Return (x, y) of the center of cell containing provided text 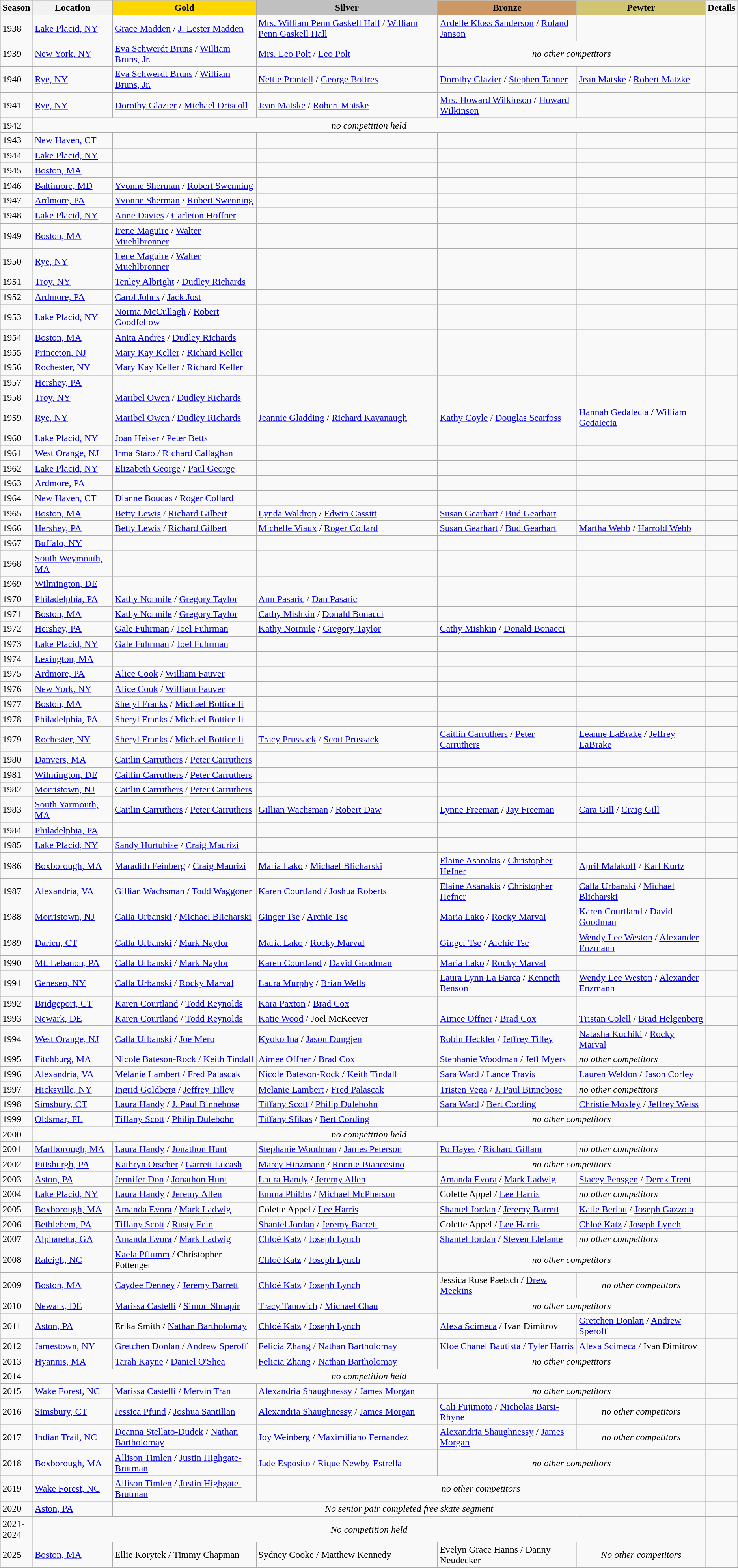
1987 (17, 891)
Cali Fujimoto / Nicholas Barsi-Rhyne (507, 1411)
Joy Weinberg / Maximiliano Fernandez (347, 1437)
1995 (17, 1059)
Details (721, 8)
Lauren Weldon / Jason Corley (641, 1074)
Jean Matske / Robert Matzke (641, 80)
Darien, CT (73, 942)
Tracy Tanovich / Michael Chau (347, 1305)
Baltimore, MD (73, 185)
1961 (17, 453)
1957 (17, 382)
Hannah Gedalecia / William Gedalecia (641, 418)
1986 (17, 866)
1958 (17, 397)
Kathy Coyle / Douglas Searfoss (507, 418)
Danvers, MA (73, 759)
Katie Wood / Joel McKeever (347, 1018)
Irma Staro / Richard Callaghan (184, 453)
1952 (17, 297)
Hicksville, NY (73, 1089)
1944 (17, 155)
1980 (17, 759)
Tracy Prussack / Scott Prussack (347, 739)
Ellie Korytek / Timmy Chapman (184, 1555)
Maradith Feinberg / Craig Maurizi (184, 866)
Gold (184, 8)
2012 (17, 1346)
Indian Trail, NC (73, 1437)
1945 (17, 170)
Jade Esposito / Rique Newby-Estrella (347, 1463)
2001 (17, 1149)
Tarah Kayne / Daniel O'Shea (184, 1361)
Martha Webb / Harrold Webb (641, 528)
Dianne Boucas / Roger Collard (184, 498)
Katie Beriau / Joseph Gazzola (641, 1209)
Bridgeport, CT (73, 1003)
Shantel Jordan / Steven Elefante (507, 1239)
2003 (17, 1179)
2013 (17, 1361)
1960 (17, 438)
Pittsburgh, PA (73, 1164)
2002 (17, 1164)
1967 (17, 543)
1965 (17, 513)
1977 (17, 704)
Marcy Hinzmann / Ronnie Biancosino (347, 1164)
2014 (17, 1376)
Fitchburg, MA (73, 1059)
1970 (17, 599)
Kathryn Orscher / Garrett Lucash (184, 1164)
1941 (17, 105)
1983 (17, 810)
Jamestown, NY (73, 1346)
1938 (17, 28)
1991 (17, 983)
No senior pair completed free skate segment (409, 1509)
Christie Moxley / Jeffrey Weiss (641, 1104)
2008 (17, 1259)
Erika Smith / Nathan Bartholomay (184, 1326)
1999 (17, 1119)
Ardelle Kloss Sanderson / Roland Janson (507, 28)
Kloe Chanel Bautista / Tyler Harris (507, 1346)
Laura Handy / J. Paul Binnebose (184, 1104)
2004 (17, 1194)
Marlborough, MA (73, 1149)
Lynne Freeman / Jay Freeman (507, 810)
Hyannis, MA (73, 1361)
1953 (17, 317)
Lynda Waldrop / Edwin Cassitt (347, 513)
2020 (17, 1509)
2025 (17, 1555)
Ann Pasaric / Dan Pasaric (347, 599)
Calla Urbanski / Joe Mero (184, 1038)
1968 (17, 564)
Dorothy Glazier / Michael Driscoll (184, 105)
Mrs. Howard Wilkinson / Howard Wilkinson (507, 105)
1990 (17, 963)
1963 (17, 483)
1978 (17, 719)
Jessica Pfund / Joshua Santillan (184, 1411)
2005 (17, 1209)
Silver (347, 8)
1948 (17, 215)
Jessica Rose Paetsch / Drew Meekins (507, 1285)
Kaela Pflumm / Christopher Pottenger (184, 1259)
1984 (17, 830)
2000 (17, 1134)
1992 (17, 1003)
2017 (17, 1437)
Mt. Lebanon, PA (73, 963)
2018 (17, 1463)
No competition held (369, 1529)
Deanna Stellato-Dudek / Nathan Bartholomay (184, 1437)
South Yarmouth, MA (73, 810)
Geneseo, NY (73, 983)
1949 (17, 236)
Kara Paxton / Brad Cox (347, 1003)
Princeton, NJ (73, 352)
Caydee Denney / Jeremy Barrett (184, 1285)
Gillian Wachsman / Todd Waggoner (184, 891)
Natasha Kuchiki / Rocky Marval (641, 1038)
2021-2024 (17, 1529)
Karen Courtland / Joshua Roberts (347, 891)
2010 (17, 1305)
Pewter (641, 8)
1994 (17, 1038)
April Malakoff / Karl Kurtz (641, 866)
Lexington, MA (73, 659)
2016 (17, 1411)
1943 (17, 140)
Evelyn Grace Hanns / Danny Neudecker (507, 1555)
1976 (17, 689)
1988 (17, 917)
Laura Handy / Jonathon Hunt (184, 1149)
Kyoko Ina / Jason Dungjen (347, 1038)
1981 (17, 775)
Gillian Wachsman / Robert Daw (347, 810)
1950 (17, 262)
Bronze (507, 8)
1973 (17, 644)
Carol Johns / Jack Jost (184, 297)
Norma McCullagh / Robert Goodfellow (184, 317)
2015 (17, 1391)
Sydney Cooke / Matthew Kennedy (347, 1555)
Season (17, 8)
1972 (17, 629)
Jennifer Don / Jonathon Hunt (184, 1179)
Ingrid Goldberg / Jeffrey Tilley (184, 1089)
Mrs. William Penn Gaskell Hall / William Penn Gaskell Hall (347, 28)
Alpharetta, GA (73, 1239)
Jean Matske / Robert Matske (347, 105)
Jeannie Gladding / Richard Kavanaugh (347, 418)
1951 (17, 282)
1985 (17, 845)
Emma Phibbs / Michael McPherson (347, 1194)
1997 (17, 1089)
1940 (17, 80)
1956 (17, 367)
Oldsmar, FL (73, 1119)
2009 (17, 1285)
Laura Murphy / Brian Wells (347, 983)
Marissa Castelli / Mervin Tran (184, 1391)
Marissa Castelli / Simon Shnapir (184, 1305)
1964 (17, 498)
Anita Andres / Dudley Richards (184, 337)
2007 (17, 1239)
Robin Heckler / Jeffrey Tilley (507, 1038)
Grace Madden / J. Lester Madden (184, 28)
1954 (17, 337)
1959 (17, 418)
1993 (17, 1018)
Dorothy Glazier / Stephen Tanner (507, 80)
Raleigh, NC (73, 1259)
1974 (17, 659)
1971 (17, 614)
Location (73, 8)
Maria Lako / Michael Blicharski (347, 866)
1946 (17, 185)
Michelle Viaux / Roger Collard (347, 528)
Tiffany Scott / Rusty Fein (184, 1224)
Joan Heiser / Peter Betts (184, 438)
Tristan Colell / Brad Helgenberg (641, 1018)
2011 (17, 1326)
Anne Davies / Carleton Hoffner (184, 215)
Leanne LaBrake / Jeffrey LaBrake (641, 739)
Mrs. Leo Polt / Leo Polt (347, 54)
1939 (17, 54)
Stephanie Woodman / James Peterson (347, 1149)
Sara Ward / Bert Cording (507, 1104)
Tiffany Sfikas / Bert Cording (347, 1119)
Nettie Prantell / George Boltres (347, 80)
Laura Lynn La Barca / Kenneth Benson (507, 983)
South Weymouth, MA (73, 564)
1975 (17, 674)
Elizabeth George / Paul George (184, 468)
1966 (17, 528)
Tenley Albright / Dudley Richards (184, 282)
No other competitors (641, 1555)
Stephanie Woodman / Jeff Myers (507, 1059)
Sandy Hurtubise / Craig Maurizi (184, 845)
Bethlehem, PA (73, 1224)
1982 (17, 790)
2019 (17, 1489)
Buffalo, NY (73, 543)
1996 (17, 1074)
Tristen Vega / J. Paul Binnebose (507, 1089)
Stacey Pensgen / Derek Trent (641, 1179)
1989 (17, 942)
Po Hayes / Richard Gillam (507, 1149)
1942 (17, 125)
1969 (17, 584)
Sara Ward / Lance Travis (507, 1074)
Calla Urbanski / Rocky Marval (184, 983)
1947 (17, 200)
1962 (17, 468)
1998 (17, 1104)
Cara Gill / Craig Gill (641, 810)
2006 (17, 1224)
1979 (17, 739)
1955 (17, 352)
